Determine the [X, Y] coordinate at the center of the cell enclosing the given text.  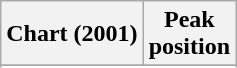
Chart (2001) [72, 34]
Peakposition [189, 34]
